Identify which cell holds the provided text, then report its [x, y] central coordinate. 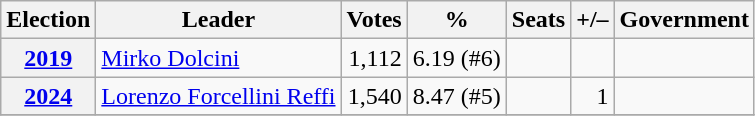
Government [684, 20]
% [456, 20]
1 [592, 96]
8.47 (#5) [456, 96]
+/– [592, 20]
6.19 (#6) [456, 58]
Votes [374, 20]
2019 [48, 58]
Mirko Dolcini [218, 58]
Election [48, 20]
Leader [218, 20]
1,540 [374, 96]
2024 [48, 96]
Seats [538, 20]
1,112 [374, 58]
Lorenzo Forcellini Reffi [218, 96]
